For the text-containing cell, return its midpoint in [X, Y] coordinate format. 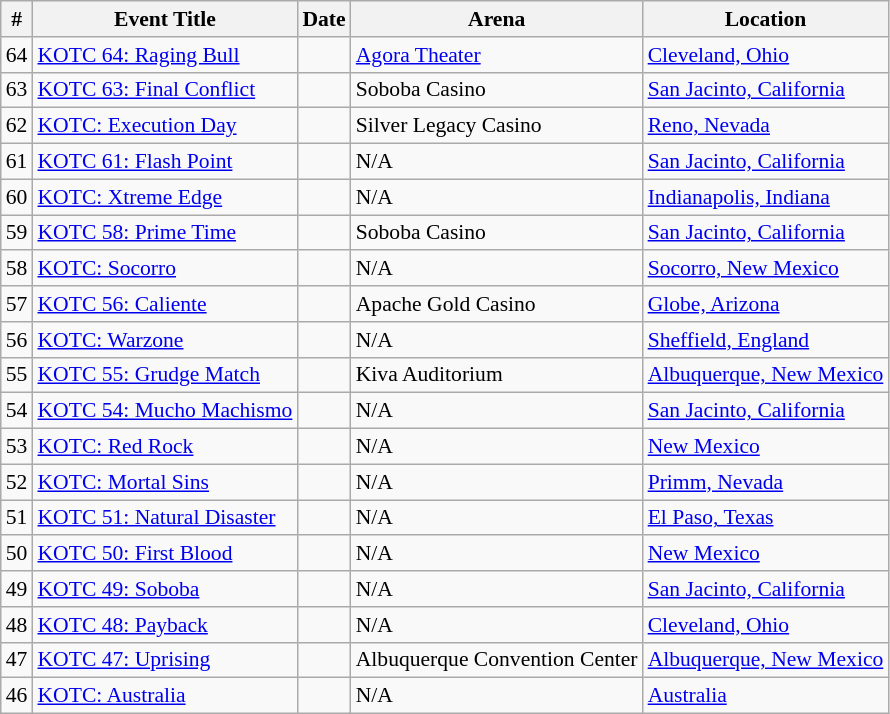
56 [17, 340]
Arena [497, 19]
52 [17, 482]
61 [17, 162]
KOTC 64: Raging Bull [164, 55]
KOTC: Socorro [164, 269]
57 [17, 304]
KOTC 48: Payback [164, 625]
KOTC 50: First Blood [164, 554]
El Paso, Texas [766, 518]
59 [17, 233]
Primm, Nevada [766, 482]
51 [17, 518]
55 [17, 375]
KOTC 58: Prime Time [164, 233]
# [17, 19]
KOTC 55: Grudge Match [164, 375]
KOTC: Mortal Sins [164, 482]
Globe, Arizona [766, 304]
Indianapolis, Indiana [766, 197]
60 [17, 197]
Event Title [164, 19]
Albuquerque Convention Center [497, 660]
Silver Legacy Casino [497, 126]
KOTC 51: Natural Disaster [164, 518]
58 [17, 269]
KOTC 47: Uprising [164, 660]
47 [17, 660]
50 [17, 554]
KOTC: Australia [164, 696]
KOTC: Red Rock [164, 447]
Reno, Nevada [766, 126]
64 [17, 55]
KOTC: Xtreme Edge [164, 197]
48 [17, 625]
KOTC: Warzone [164, 340]
KOTC 54: Mucho Machismo [164, 411]
Kiva Auditorium [497, 375]
Agora Theater [497, 55]
KOTC 49: Soboba [164, 589]
Australia [766, 696]
46 [17, 696]
49 [17, 589]
54 [17, 411]
Location [766, 19]
62 [17, 126]
KOTC 63: Final Conflict [164, 90]
KOTC: Execution Day [164, 126]
53 [17, 447]
Date [324, 19]
63 [17, 90]
Socorro, New Mexico [766, 269]
Sheffield, England [766, 340]
KOTC 61: Flash Point [164, 162]
KOTC 56: Caliente [164, 304]
Apache Gold Casino [497, 304]
